Capture the cell that displays the provided text and extract its (x, y) central coordinate. 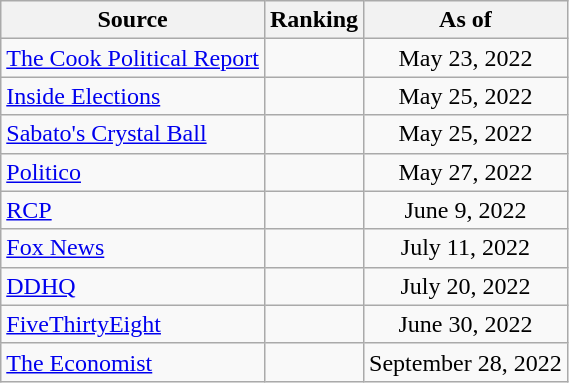
July 20, 2022 (466, 286)
July 11, 2022 (466, 248)
As of (466, 20)
DDHQ (133, 286)
Ranking (314, 20)
The Economist (133, 362)
RCP (133, 210)
May 27, 2022 (466, 172)
Inside Elections (133, 96)
Source (133, 20)
June 30, 2022 (466, 324)
May 23, 2022 (466, 58)
The Cook Political Report (133, 58)
September 28, 2022 (466, 362)
Fox News (133, 248)
Sabato's Crystal Ball (133, 134)
June 9, 2022 (466, 210)
Politico (133, 172)
FiveThirtyEight (133, 324)
